For the text-containing cell, return its midpoint in [x, y] coordinate format. 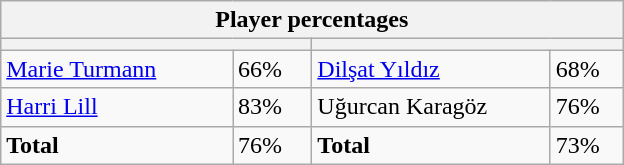
73% [586, 145]
Dilşat Yıldız [431, 69]
Marie Turmann [117, 69]
68% [586, 69]
Player percentages [312, 20]
83% [272, 107]
Harri Lill [117, 107]
66% [272, 69]
Uğurcan Karagöz [431, 107]
